Detect which cell encompasses the target text, then output its (X, Y) center coordinate. 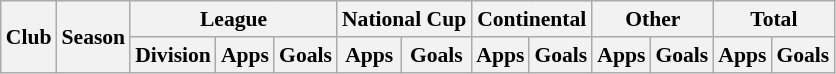
National Cup (404, 19)
League (234, 19)
Club (29, 36)
Other (652, 19)
Continental (532, 19)
Division (173, 55)
Total (774, 19)
Season (93, 36)
